Pinpoint the cell where the given text exists, returning its (X, Y) midpoint coordinate. 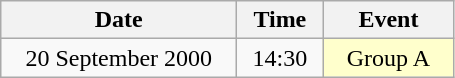
14:30 (280, 58)
Group A (388, 58)
Time (280, 20)
20 September 2000 (119, 58)
Event (388, 20)
Date (119, 20)
